Scan for the cell matching the given text and deliver its (X, Y) coordinate at center. 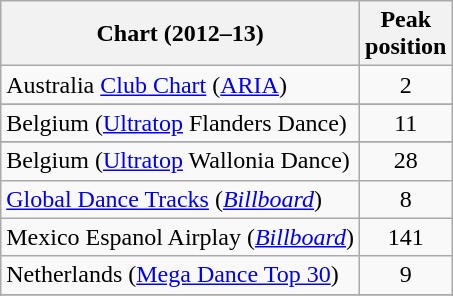
141 (406, 237)
Belgium (Ultratop Wallonia Dance) (180, 161)
Peakposition (406, 34)
Belgium (Ultratop Flanders Dance) (180, 123)
Australia Club Chart (ARIA) (180, 85)
8 (406, 199)
11 (406, 123)
Global Dance Tracks (Billboard) (180, 199)
Netherlands (Mega Dance Top 30) (180, 275)
9 (406, 275)
Mexico Espanol Airplay (Billboard) (180, 237)
Chart (2012–13) (180, 34)
2 (406, 85)
28 (406, 161)
